Return the (x, y) coordinate for the center point of the cell that contains the specified text.  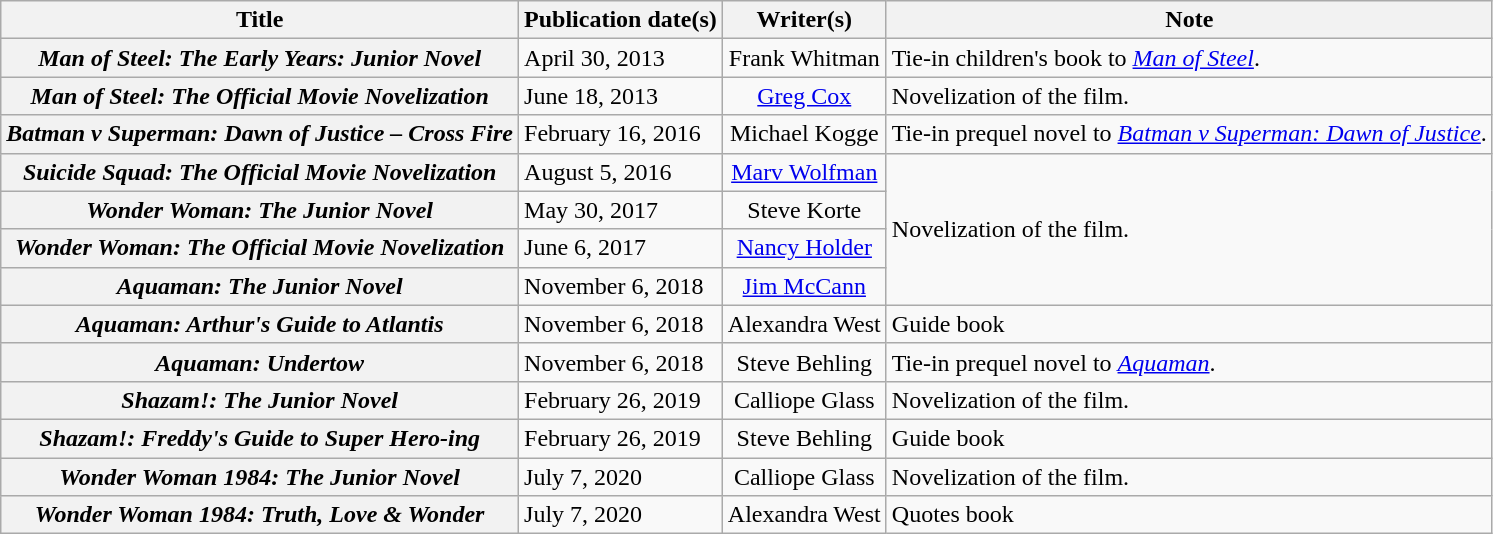
Shazam!: The Junior Novel (260, 400)
Marv Wolfman (804, 172)
May 30, 2017 (621, 210)
Batman v Superman: Dawn of Justice – Cross Fire (260, 134)
June 6, 2017 (621, 248)
June 18, 2013 (621, 96)
Wonder Woman 1984: Truth, Love & Wonder (260, 515)
Man of Steel: The Official Movie Novelization (260, 96)
Nancy Holder (804, 248)
Aquaman: The Junior Novel (260, 286)
August 5, 2016 (621, 172)
Aquaman: Undertow (260, 362)
Wonder Woman: The Official Movie Novelization (260, 248)
Note (1189, 20)
February 16, 2016 (621, 134)
Writer(s) (804, 20)
Tie-in prequel novel to Aquaman. (1189, 362)
Tie-in children's book to Man of Steel. (1189, 58)
Publication date(s) (621, 20)
Michael Kogge (804, 134)
Wonder Woman 1984: The Junior Novel (260, 477)
Jim McCann (804, 286)
April 30, 2013 (621, 58)
Title (260, 20)
Suicide Squad: The Official Movie Novelization (260, 172)
Greg Cox (804, 96)
Aquaman: Arthur's Guide to Atlantis (260, 324)
Quotes book (1189, 515)
Frank Whitman (804, 58)
Tie-in prequel novel to Batman v Superman: Dawn of Justice. (1189, 134)
Steve Korte (804, 210)
Man of Steel: The Early Years: Junior Novel (260, 58)
Wonder Woman: The Junior Novel (260, 210)
Shazam!: Freddy's Guide to Super Hero-ing (260, 438)
